Search for the cell housing the specified text and yield its [X, Y] center coordinate. 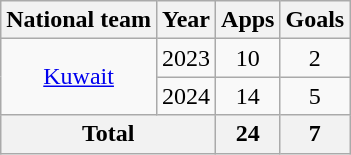
Total [108, 134]
5 [315, 96]
14 [248, 96]
Year [186, 20]
2 [315, 58]
Apps [248, 20]
Kuwait [79, 77]
10 [248, 58]
7 [315, 134]
24 [248, 134]
2024 [186, 96]
Goals [315, 20]
2023 [186, 58]
National team [79, 20]
